Find where the given text appears and provide that cell's center as [x, y] coordinate. 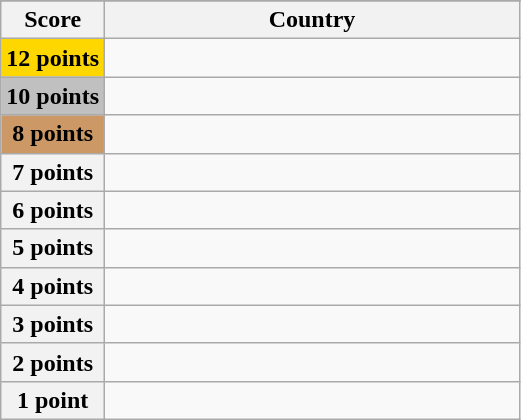
7 points [53, 172]
1 point [53, 400]
12 points [53, 58]
10 points [53, 96]
2 points [53, 362]
Country [312, 20]
Score [53, 20]
3 points [53, 324]
6 points [53, 210]
5 points [53, 248]
8 points [53, 134]
4 points [53, 286]
